Pinpoint the cell where the given text exists, returning its [x, y] midpoint coordinate. 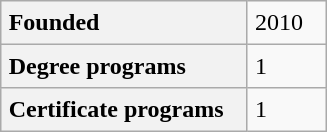
Degree programs [123, 66]
Founded [123, 23]
Certificate programs [123, 110]
2010 [287, 23]
